Capture the cell that displays the provided text and extract its (x, y) central coordinate. 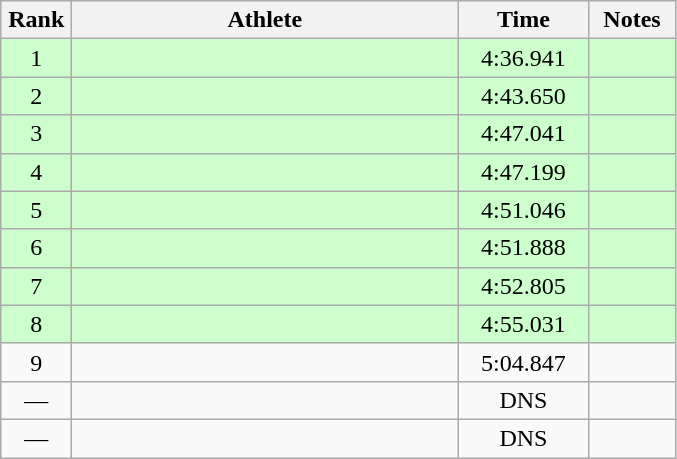
5 (36, 210)
4 (36, 172)
1 (36, 58)
6 (36, 248)
Rank (36, 20)
4:36.941 (524, 58)
4:55.031 (524, 324)
7 (36, 286)
4:52.805 (524, 286)
4:51.046 (524, 210)
4:51.888 (524, 248)
4:47.199 (524, 172)
4:43.650 (524, 96)
9 (36, 362)
Time (524, 20)
3 (36, 134)
4:47.041 (524, 134)
8 (36, 324)
2 (36, 96)
5:04.847 (524, 362)
Notes (632, 20)
Athlete (265, 20)
